Scan for the cell matching the given text and deliver its [X, Y] coordinate at center. 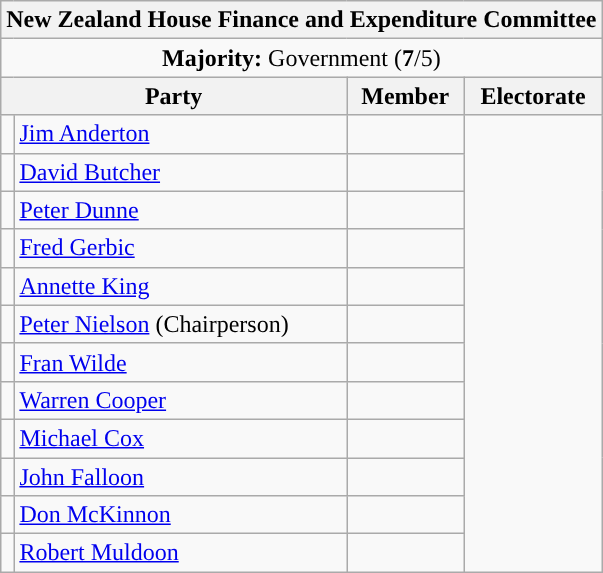
Peter Dunne [180, 210]
Party [174, 96]
Majority: Government (7/5) [302, 58]
Jim Anderton [180, 134]
Michael Cox [180, 438]
Annette King [180, 286]
Electorate [533, 96]
New Zealand House Finance and Expenditure Committee [302, 20]
Member [404, 96]
John Falloon [180, 477]
Fred Gerbic [180, 248]
Robert Muldoon [180, 553]
Don McKinnon [180, 515]
Warren Cooper [180, 400]
Peter Nielson (Chairperson) [180, 324]
David Butcher [180, 172]
Fran Wilde [180, 362]
